Search for the cell housing the specified text and yield its (X, Y) center coordinate. 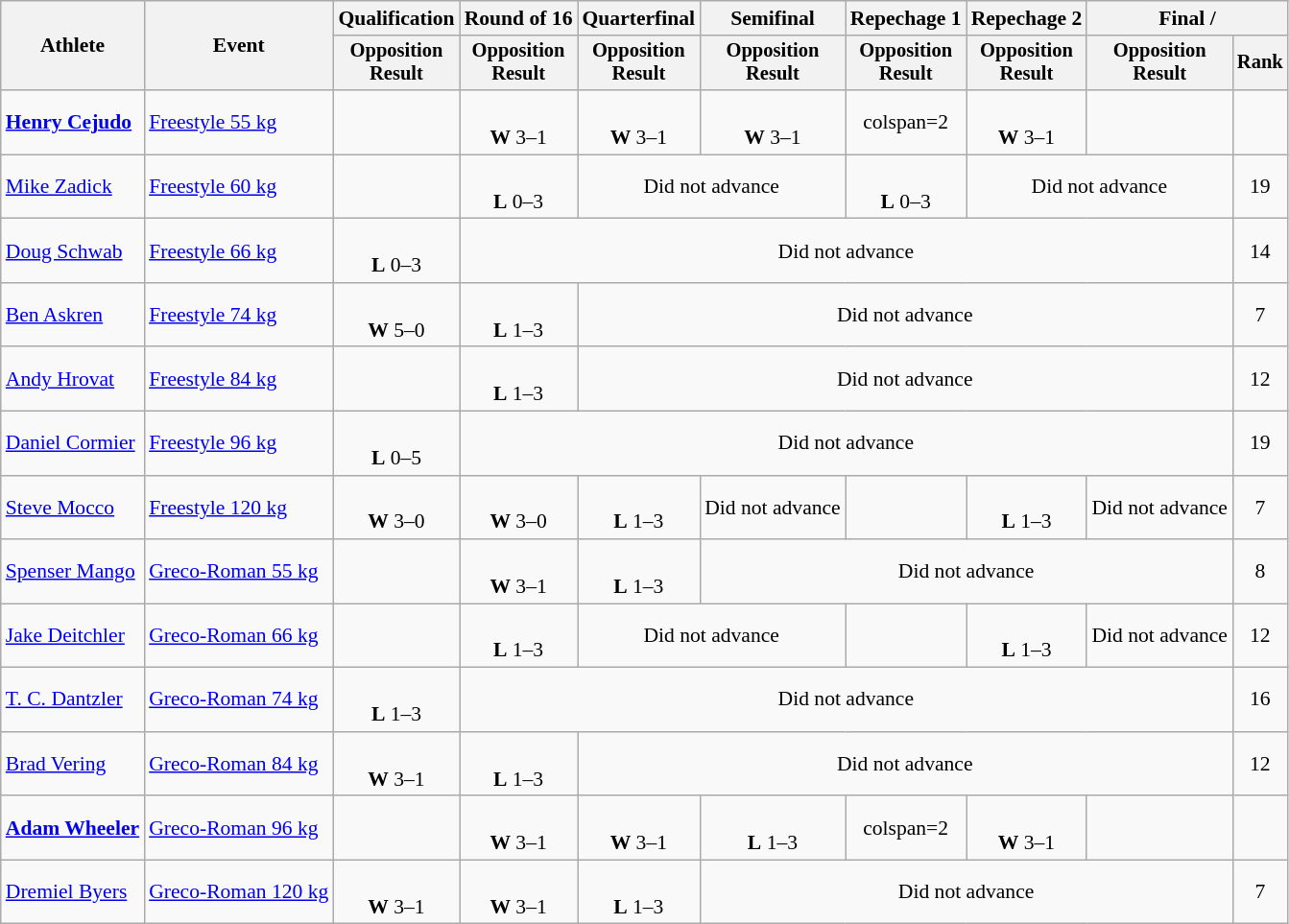
Freestyle 55 kg (238, 123)
Jake Deitchler (73, 635)
Brad Vering (73, 764)
W 5–0 (395, 315)
Repechage 2 (1027, 18)
8 (1260, 572)
T. C. Dantzler (73, 700)
Qualification (395, 18)
Greco-Roman 66 kg (238, 635)
Adam Wheeler (73, 827)
Greco-Roman 120 kg (238, 892)
Freestyle 96 kg (238, 443)
Steve Mocco (73, 507)
L 0–5 (395, 443)
Quarterfinal (639, 18)
Event (238, 46)
Spenser Mango (73, 572)
Freestyle 66 kg (238, 251)
Greco-Roman 84 kg (238, 764)
16 (1260, 700)
Daniel Cormier (73, 443)
Semifinal (773, 18)
Mike Zadick (73, 186)
14 (1260, 251)
Greco-Roman 55 kg (238, 572)
Greco-Roman 74 kg (238, 700)
Rank (1260, 63)
Andy Hrovat (73, 380)
Freestyle 120 kg (238, 507)
Athlete (73, 46)
Doug Schwab (73, 251)
Repechage 1 (906, 18)
Freestyle 84 kg (238, 380)
Greco-Roman 96 kg (238, 827)
Freestyle 60 kg (238, 186)
Freestyle 74 kg (238, 315)
Dremiel Byers (73, 892)
Ben Askren (73, 315)
Round of 16 (518, 18)
Henry Cejudo (73, 123)
Final / (1186, 18)
